Extract the (x, y) coordinate from the center of the cell holding the provided text.  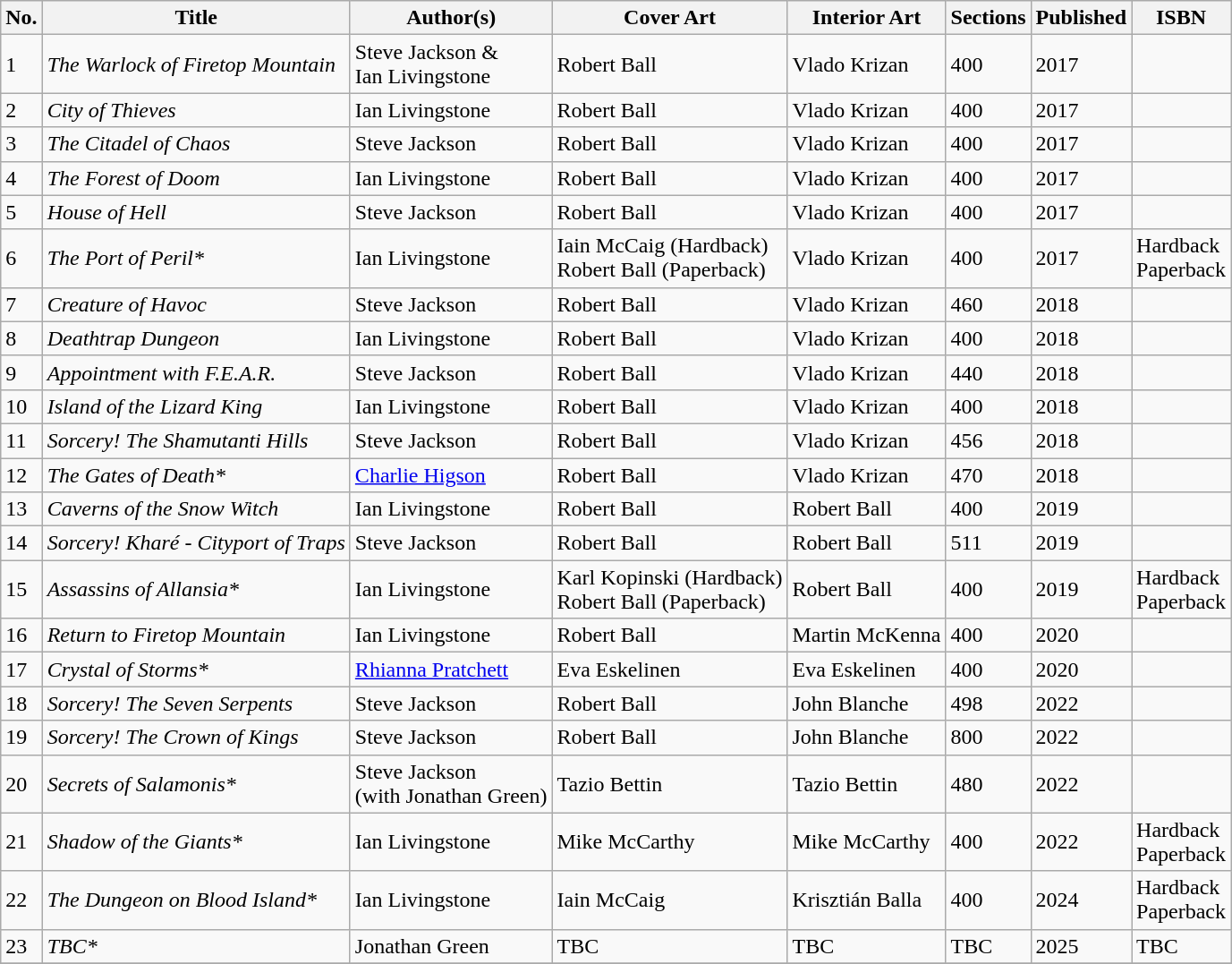
19 (21, 738)
7 (21, 304)
480 (988, 784)
10 (21, 406)
House of Hell (196, 212)
15 (21, 589)
TBC* (196, 946)
The Dungeon on Blood Island* (196, 900)
City of Thieves (196, 110)
Krisztián Balla (866, 900)
Sorcery! The Seven Serpents (196, 704)
Sorcery! Kharé - Cityport of Traps (196, 543)
The Citadel of Chaos (196, 144)
8 (21, 338)
12 (21, 475)
Cover Art (669, 18)
Return to Firetop Mountain (196, 636)
1 (21, 64)
Sorcery! The Shamutanti Hills (196, 440)
6 (21, 258)
2 (21, 110)
Published (1081, 18)
511 (988, 543)
Assassins of Allansia* (196, 589)
11 (21, 440)
498 (988, 704)
22 (21, 900)
14 (21, 543)
16 (21, 636)
456 (988, 440)
Sorcery! The Crown of Kings (196, 738)
23 (21, 946)
ISBN (1181, 18)
3 (21, 144)
21 (21, 841)
Sections (988, 18)
Steve Jackson(with Jonathan Green) (451, 784)
17 (21, 670)
13 (21, 509)
Martin McKenna (866, 636)
Karl Kopinski (Hardback) Robert Ball (Paperback) (669, 589)
Creature of Havoc (196, 304)
Caverns of the Snow Witch (196, 509)
The Gates of Death* (196, 475)
Steve Jackson & Ian Livingstone (451, 64)
Rhianna Pratchett (451, 670)
460 (988, 304)
Appointment with F.E.A.R. (196, 372)
The Warlock of Firetop Mountain (196, 64)
The Port of Peril* (196, 258)
Charlie Higson (451, 475)
20 (21, 784)
The Forest of Doom (196, 178)
470 (988, 475)
800 (988, 738)
Crystal of Storms* (196, 670)
No. (21, 18)
5 (21, 212)
Secrets of Salamonis* (196, 784)
440 (988, 372)
Jonathan Green (451, 946)
4 (21, 178)
Shadow of the Giants* (196, 841)
Iain McCaig (669, 900)
Author(s) (451, 18)
Title (196, 18)
Deathtrap Dungeon (196, 338)
9 (21, 372)
18 (21, 704)
2025 (1081, 946)
Island of the Lizard King (196, 406)
Iain McCaig (Hardback) Robert Ball (Paperback) (669, 258)
2024 (1081, 900)
Interior Art (866, 18)
